Output the [x, y] coordinate of the center of the cell containing the given text.  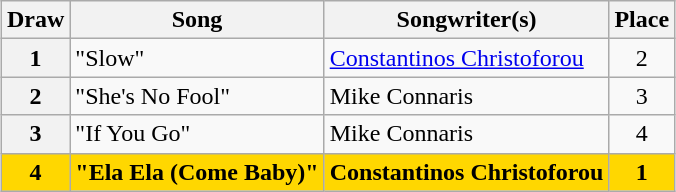
"Slow" [197, 58]
Draw [35, 20]
Song [197, 20]
"If You Go" [197, 134]
"She's No Fool" [197, 96]
Place [642, 20]
Songwriter(s) [466, 20]
"Ela Ela (Come Baby)" [197, 172]
